Locate the cell with the specified text and output its (X, Y) center coordinate. 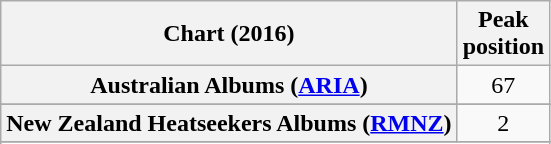
Peakposition (503, 34)
2 (503, 123)
67 (503, 85)
Chart (2016) (229, 34)
Australian Albums (ARIA) (229, 85)
New Zealand Heatseekers Albums (RMNZ) (229, 123)
